For the text-containing cell, return its midpoint in (X, Y) coordinate format. 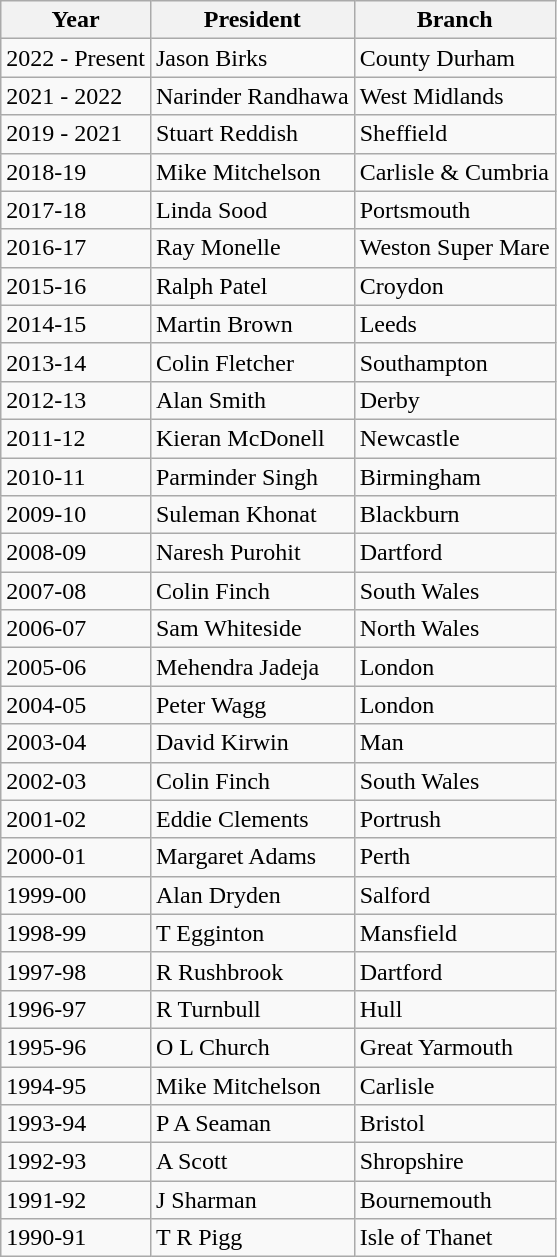
Leeds (454, 324)
Jason Birks (252, 58)
T Egginton (252, 933)
Narinder Randhawa (252, 96)
Perth (454, 857)
Mehendra Jadeja (252, 667)
2017-18 (76, 210)
2002-03 (76, 781)
2006-07 (76, 629)
Stuart Reddish (252, 134)
1995-96 (76, 1047)
1990-91 (76, 1238)
2003-04 (76, 743)
1997-98 (76, 971)
Croydon (454, 286)
Derby (454, 400)
Portrush (454, 819)
2021 - 2022 (76, 96)
2015-16 (76, 286)
Year (76, 20)
Alan Smith (252, 400)
1991-92 (76, 1200)
Sheffield (454, 134)
Southampton (454, 362)
Eddie Clements (252, 819)
Hull (454, 1009)
County Durham (454, 58)
2013-14 (76, 362)
Alan Dryden (252, 895)
J Sharman (252, 1200)
Carlisle & Cumbria (454, 172)
Birmingham (454, 477)
2019 - 2021 (76, 134)
2016-17 (76, 248)
Bournemouth (454, 1200)
2011-12 (76, 438)
Blackburn (454, 515)
West Midlands (454, 96)
2005-06 (76, 667)
Linda Sood (252, 210)
P A Seaman (252, 1124)
T R Pigg (252, 1238)
Martin Brown (252, 324)
1993-94 (76, 1124)
Carlisle (454, 1085)
Suleman Khonat (252, 515)
Parminder Singh (252, 477)
2022 - Present (76, 58)
Colin Fletcher (252, 362)
Naresh Purohit (252, 553)
Sam Whiteside (252, 629)
Portsmouth (454, 210)
North Wales (454, 629)
2010-11 (76, 477)
Great Yarmouth (454, 1047)
R Turnbull (252, 1009)
2014-15 (76, 324)
Salford (454, 895)
Shropshire (454, 1162)
A Scott (252, 1162)
Ray Monelle (252, 248)
Ralph Patel (252, 286)
1994-95 (76, 1085)
1999-00 (76, 895)
2012-13 (76, 400)
O L Church (252, 1047)
David Kirwin (252, 743)
2007-08 (76, 591)
2004-05 (76, 705)
2009-10 (76, 515)
2018-19 (76, 172)
Margaret Adams (252, 857)
Mansfield (454, 933)
Peter Wagg (252, 705)
Newcastle (454, 438)
Man (454, 743)
Isle of Thanet (454, 1238)
2000-01 (76, 857)
R Rushbrook (252, 971)
Weston Super Mare (454, 248)
2001-02 (76, 819)
Kieran McDonell (252, 438)
2008-09 (76, 553)
President (252, 20)
1992-93 (76, 1162)
1996-97 (76, 1009)
Branch (454, 20)
1998-99 (76, 933)
Bristol (454, 1124)
